Detect which cell encompasses the target text, then output its [x, y] center coordinate. 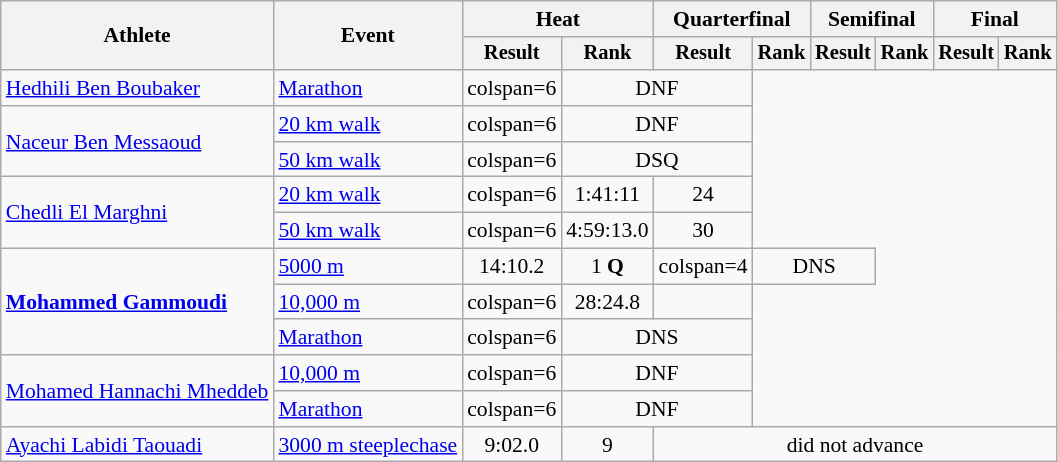
14:10.2 [512, 267]
Final [994, 19]
DSQ [656, 160]
Event [368, 36]
Semifinal [872, 19]
Athlete [138, 36]
1 Q [607, 267]
Naceur Ben Messaoud [138, 142]
Hedhili Ben Boubaker [138, 88]
Quarterfinal [732, 19]
1:41:11 [607, 195]
30 [704, 231]
Heat [558, 19]
5000 m [368, 267]
Mohamed Hannachi Mheddeb [138, 390]
Chedli El Marghni [138, 212]
28:24.8 [607, 302]
24 [704, 195]
Mohammed Gammoudi [138, 302]
colspan=4 [704, 267]
4:59:13.0 [607, 231]
